From the cell containing the given text, extract its center point as [X, Y] coordinate. 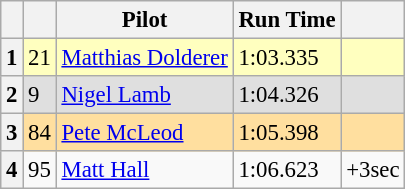
2 [12, 95]
4 [12, 170]
21 [40, 58]
Nigel Lamb [144, 95]
Pete McLeod [144, 133]
1:03.335 [287, 58]
Matt Hall [144, 170]
1:05.398 [287, 133]
Matthias Dolderer [144, 58]
9 [40, 95]
Pilot [144, 20]
1:04.326 [287, 95]
Run Time [287, 20]
1 [12, 58]
84 [40, 133]
95 [40, 170]
+3sec [373, 170]
1:06.623 [287, 170]
3 [12, 133]
